Return the [x, y] coordinate for the center point of the cell that contains the specified text.  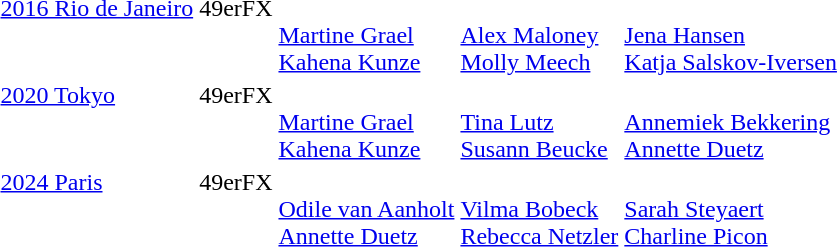
Martine Grael Kahena Kunze [366, 122]
Tina Lutz Susann Beucke [540, 122]
49erFX [236, 122]
